Provide the [X, Y] coordinate of the cell's center where the given text is located.  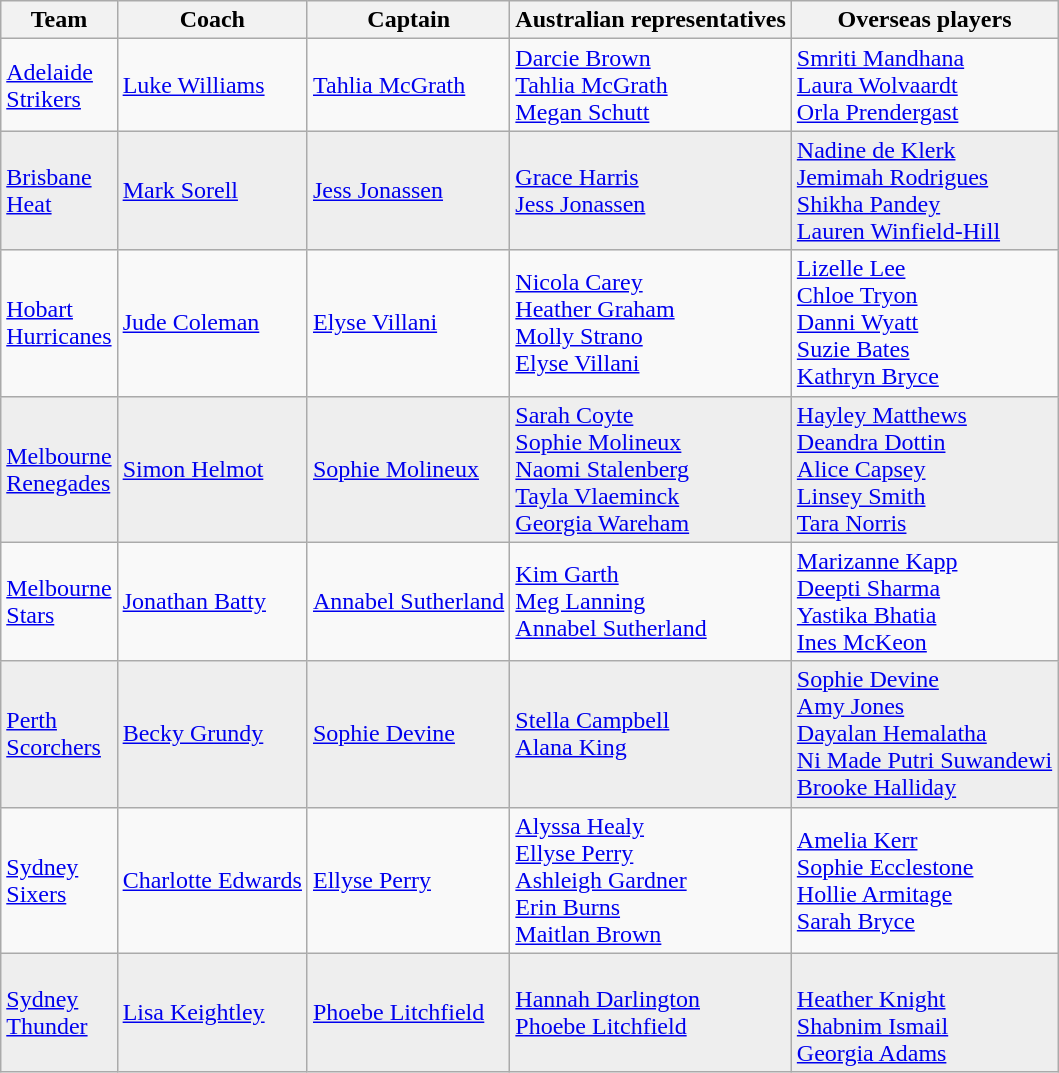
Mark Sorell [212, 190]
Team [59, 20]
MelbourneRenegades [59, 469]
Sophie Devine [408, 734]
Australian representatives [650, 20]
Hannah DarlingtonPhoebe Litchfield [650, 1012]
Kim GarthMeg LanningAnnabel Sutherland [650, 602]
Simon Helmot [212, 469]
Charlotte Edwards [212, 880]
Nicola CareyHeather GrahamMolly StranoElyse Villani [650, 323]
Sarah CoyteSophie MolineuxNaomi StalenbergTayla VlaeminckGeorgia Wareham [650, 469]
SydneySixers [59, 880]
Becky Grundy [212, 734]
Hayley Matthews Deandra Dottin Alice Capsey Linsey Smith Tara Norris [924, 469]
Luke Williams [212, 85]
Heather Knight Shabnim Ismail Georgia Adams [924, 1012]
PerthScorchers [59, 734]
Ellyse Perry [408, 880]
Jonathan Batty [212, 602]
Nadine de Klerk Jemimah Rodrigues Shikha Pandey Lauren Winfield-Hill [924, 190]
Jude Coleman [212, 323]
Sophie Devine Amy Jones Dayalan HemalathaNi Made Putri Suwandewi Brooke Halliday [924, 734]
Tahlia McGrath [408, 85]
Marizanne Kapp Deepti Sharma Yastika Bhatia Ines McKeon [924, 602]
Grace HarrisJess Jonassen [650, 190]
Alyssa HealyEllyse PerryAshleigh GardnerErin BurnsMaitlan Brown [650, 880]
Sophie Molineux [408, 469]
Phoebe Litchfield [408, 1012]
BrisbaneHeat [59, 190]
AdelaideStrikers [59, 85]
Lizelle Lee Chloe Tryon Danni Wyatt Suzie Bates Kathryn Bryce [924, 323]
SydneyThunder [59, 1012]
Coach [212, 20]
Annabel Sutherland [408, 602]
Lisa Keightley [212, 1012]
MelbourneStars [59, 602]
Amelia Kerr Sophie Ecclestone Hollie Armitage Sarah Bryce [924, 880]
HobartHurricanes [59, 323]
Elyse Villani [408, 323]
Overseas players [924, 20]
Smriti Mandhana Laura Wolvaardt Orla Prendergast [924, 85]
Darcie BrownTahlia McGrathMegan Schutt [650, 85]
Jess Jonassen [408, 190]
Captain [408, 20]
Stella CampbellAlana King [650, 734]
